Return (x, y) of the center of cell containing provided text 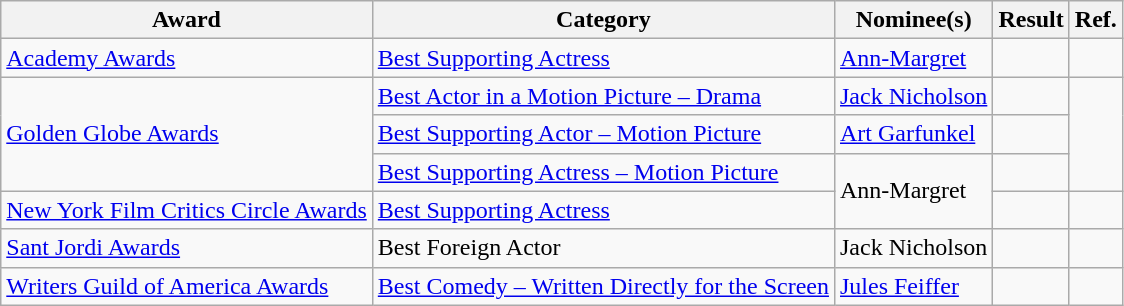
Academy Awards (187, 58)
Best Foreign Actor (603, 248)
Sant Jordi Awards (187, 248)
Best Comedy – Written Directly for the Screen (603, 286)
Writers Guild of America Awards (187, 286)
Best Supporting Actor – Motion Picture (603, 134)
New York Film Critics Circle Awards (187, 210)
Nominee(s) (913, 20)
Award (187, 20)
Category (603, 20)
Golden Globe Awards (187, 134)
Result (1031, 20)
Best Supporting Actress – Motion Picture (603, 172)
Ref. (1096, 20)
Art Garfunkel (913, 134)
Best Actor in a Motion Picture – Drama (603, 96)
Jules Feiffer (913, 286)
